Search for the cell housing the specified text and yield its (x, y) center coordinate. 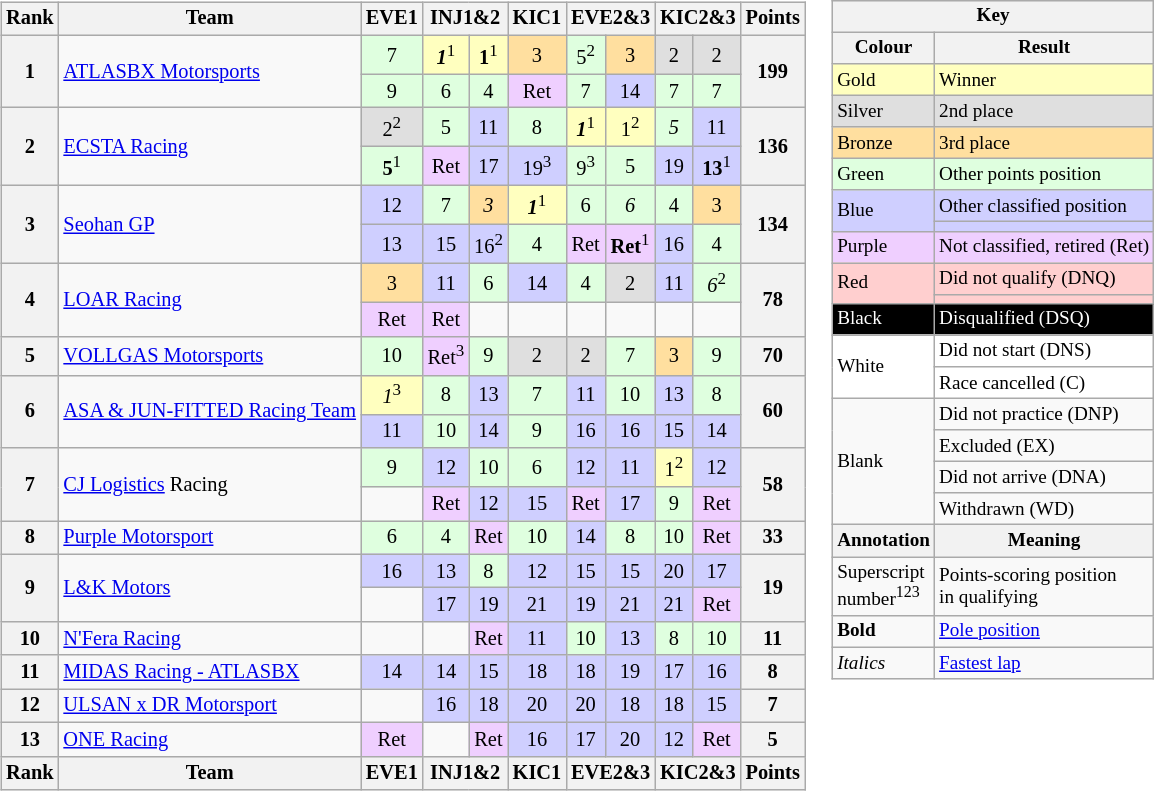
51 (392, 166)
Superscriptnumber123 (884, 586)
LOAR Racing (210, 300)
60 (773, 412)
Bronze (884, 143)
Meaning (1044, 541)
ULSAN x DR Motorsport (210, 706)
Not classified, retired (Ret) (1044, 247)
MIDAS Racing - ATLASBX (210, 672)
Bold (884, 632)
193 (537, 166)
Disqualified (DSQ) (1044, 319)
Annotation (884, 541)
3rd place (1044, 143)
VOLLGAS Motorsports (210, 356)
136 (773, 147)
52 (586, 54)
Other classified position (1044, 206)
58 (773, 484)
Blank (884, 462)
Points-scoring positionin qualifying (1044, 586)
Gold (884, 80)
Black (884, 319)
70 (773, 356)
134 (773, 225)
199 (773, 72)
Withdrawn (WD) (1044, 509)
ATLASBX Motorsports (210, 72)
Ret1 (630, 244)
Race cancelled (C) (1044, 383)
White (884, 366)
Purple Motorsport (210, 537)
33 (773, 537)
Winner (1044, 80)
Italics (884, 663)
CJ Logistics Racing (210, 484)
2nd place (1044, 111)
78 (773, 300)
22 (392, 128)
Result (1044, 48)
Colour (884, 48)
131 (717, 166)
Did not practice (DNP) (1044, 414)
62 (717, 284)
Red (884, 284)
162 (488, 244)
Other points position (1044, 175)
Pole position (1044, 632)
N'Fera Racing (210, 638)
ONE Racing (210, 739)
93 (586, 166)
Ret3 (446, 356)
ASA & JUN-FITTED Racing Team (210, 412)
Key (994, 16)
Fastest lap (1044, 663)
Did not qualify (DNQ) (1044, 279)
Silver (884, 111)
Blue (884, 210)
Green (884, 175)
1 (30, 72)
Did not start (DNS) (1044, 351)
Excluded (EX) (1044, 446)
L&K Motors (210, 588)
ECSTA Racing (210, 147)
Did not arrive (DNA) (1044, 478)
Purple (884, 247)
Seohan GP (210, 225)
